Search for the cell housing the specified text and yield its (X, Y) center coordinate. 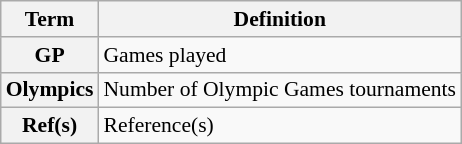
Olympics (50, 90)
Ref(s) (50, 126)
Reference(s) (280, 126)
Definition (280, 19)
Games played (280, 55)
GP (50, 55)
Number of Olympic Games tournaments (280, 90)
Term (50, 19)
